Find where the given text appears and provide that cell's center as [X, Y] coordinate. 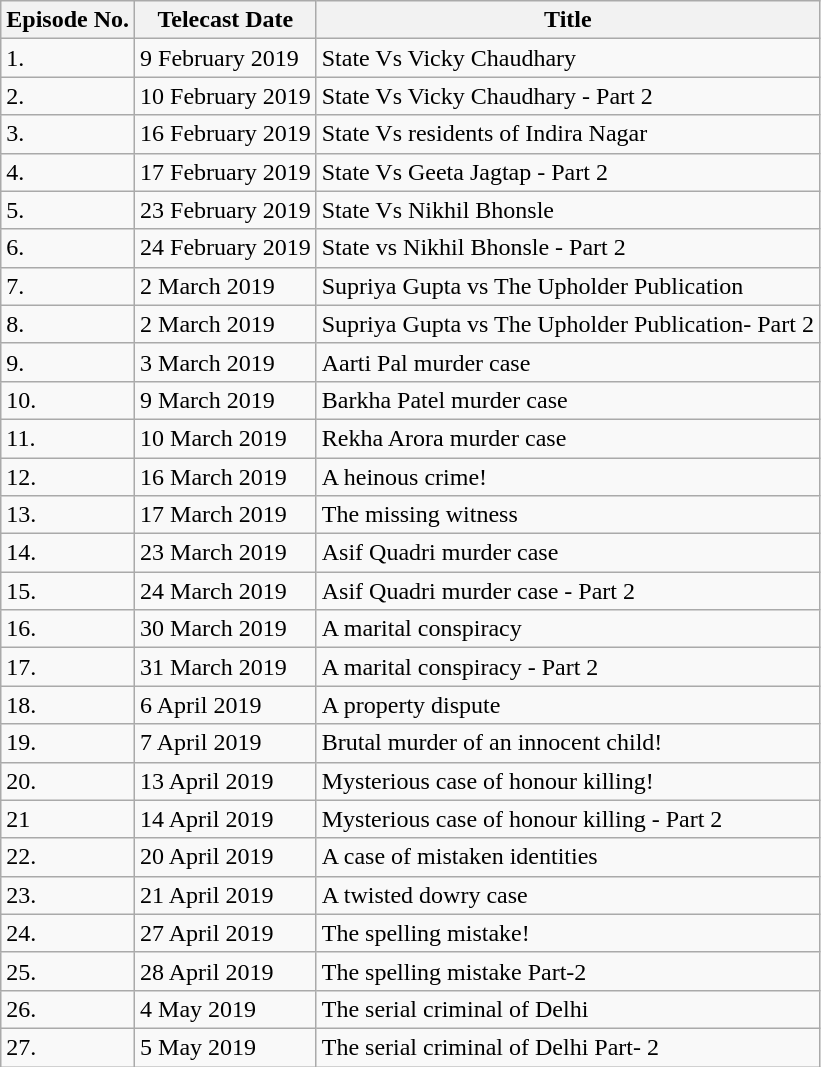
State Vs Vicky Chaudhary - Part 2 [568, 96]
3. [68, 134]
16 March 2019 [226, 477]
21 April 2019 [226, 895]
30 March 2019 [226, 629]
17. [68, 667]
Mysterious case of honour killing - Part 2 [568, 819]
10 February 2019 [226, 96]
12. [68, 477]
16 February 2019 [226, 134]
Barkha Patel murder case [568, 400]
Asif Quadri murder case - Part 2 [568, 591]
5 May 2019 [226, 1047]
1. [68, 58]
State Vs Geeta Jagtap - Part 2 [568, 172]
3 March 2019 [226, 362]
22. [68, 857]
31 March 2019 [226, 667]
State vs Nikhil Bhonsle - Part 2 [568, 248]
18. [68, 705]
17 February 2019 [226, 172]
20 April 2019 [226, 857]
23 February 2019 [226, 210]
The serial criminal of Delhi [568, 1009]
Telecast Date [226, 20]
The missing witness [568, 515]
27. [68, 1047]
15. [68, 591]
13. [68, 515]
6. [68, 248]
2. [68, 96]
9 March 2019 [226, 400]
21 [68, 819]
11. [68, 438]
Supriya Gupta vs The Upholder Publication- Part 2 [568, 324]
The spelling mistake! [568, 933]
10. [68, 400]
A property dispute [568, 705]
14 April 2019 [226, 819]
10 March 2019 [226, 438]
State Vs residents of Indira Nagar [568, 134]
4. [68, 172]
The spelling mistake Part-2 [568, 971]
Brutal murder of an innocent child! [568, 743]
5. [68, 210]
Aarti Pal murder case [568, 362]
A marital conspiracy - Part 2 [568, 667]
A twisted dowry case [568, 895]
9 February 2019 [226, 58]
Supriya Gupta vs The Upholder Publication [568, 286]
9. [68, 362]
A case of mistaken identities [568, 857]
24. [68, 933]
State Vs Nikhil Bhonsle [568, 210]
Mysterious case of honour killing! [568, 781]
7 April 2019 [226, 743]
8. [68, 324]
17 March 2019 [226, 515]
28 April 2019 [226, 971]
20. [68, 781]
Rekha Arora murder case [568, 438]
16. [68, 629]
24 March 2019 [226, 591]
A heinous crime! [568, 477]
7. [68, 286]
19. [68, 743]
6 April 2019 [226, 705]
14. [68, 553]
27 April 2019 [226, 933]
25. [68, 971]
13 April 2019 [226, 781]
State Vs Vicky Chaudhary [568, 58]
The serial criminal of Delhi Part- 2 [568, 1047]
23 March 2019 [226, 553]
Episode No. [68, 20]
Asif Quadri murder case [568, 553]
23. [68, 895]
4 May 2019 [226, 1009]
Title [568, 20]
26. [68, 1009]
A marital conspiracy [568, 629]
24 February 2019 [226, 248]
